Locate the cell with the specified text and output its [x, y] center coordinate. 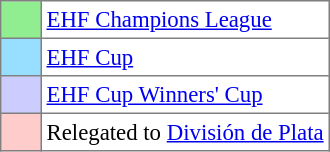
EHF Cup Winners' Cup [185, 95]
EHF Cup [185, 57]
EHF Champions League [185, 20]
Relegated to División de Plata [185, 132]
